Locate the cell with the specified text and output its (x, y) center coordinate. 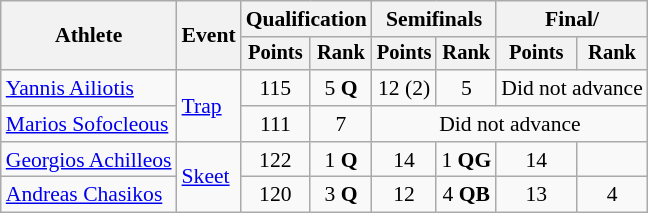
5 Q (341, 88)
111 (276, 124)
Skeet (209, 178)
115 (276, 88)
12 (2) (404, 88)
Marios Sofocleous (89, 124)
7 (341, 124)
Trap (209, 106)
Yannis Ailiotis (89, 88)
13 (536, 195)
Semifinals (434, 19)
Georgios Achilleos (89, 160)
Final/ (572, 19)
3 Q (341, 195)
Andreas Chasikos (89, 195)
5 (466, 88)
Event (209, 36)
Qualification (306, 19)
4 QB (466, 195)
4 (612, 195)
120 (276, 195)
1 Q (341, 160)
122 (276, 160)
Athlete (89, 36)
1 QG (466, 160)
12 (404, 195)
